Scan for the cell matching the given text and deliver its [x, y] coordinate at center. 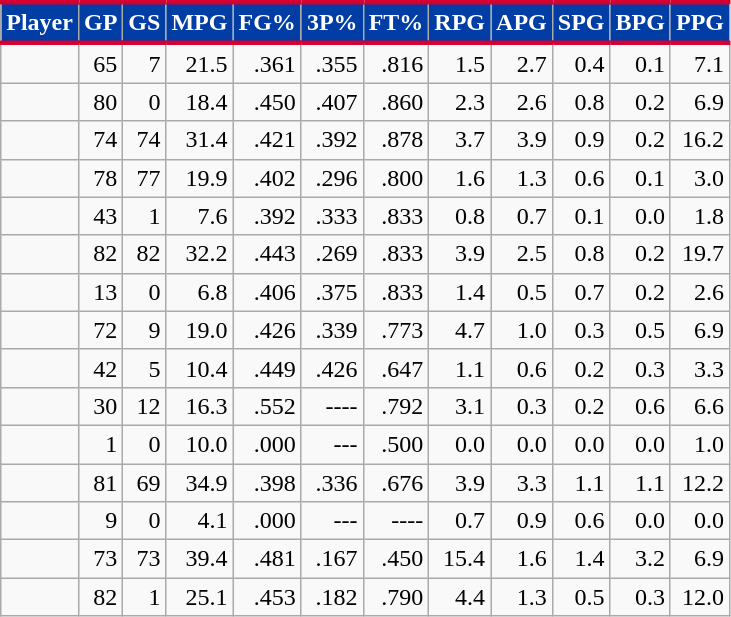
81 [100, 483]
.421 [267, 140]
2.7 [522, 63]
.339 [332, 330]
.296 [332, 178]
.500 [396, 444]
12.0 [700, 597]
.790 [396, 597]
.355 [332, 63]
12 [144, 406]
10.0 [200, 444]
30 [100, 406]
FG% [267, 22]
69 [144, 483]
3.1 [460, 406]
0.4 [581, 63]
.792 [396, 406]
4.1 [200, 521]
.375 [332, 292]
7.6 [200, 216]
4.7 [460, 330]
RPG [460, 22]
.269 [332, 254]
19.0 [200, 330]
.398 [267, 483]
80 [100, 102]
25.1 [200, 597]
78 [100, 178]
1.8 [700, 216]
.878 [396, 140]
.361 [267, 63]
GS [144, 22]
32.2 [200, 254]
3.7 [460, 140]
65 [100, 63]
77 [144, 178]
15.4 [460, 559]
.182 [332, 597]
3.2 [640, 559]
APG [522, 22]
.402 [267, 178]
.407 [332, 102]
4.4 [460, 597]
.406 [267, 292]
.816 [396, 63]
PPG [700, 22]
34.9 [200, 483]
2.3 [460, 102]
.800 [396, 178]
.647 [396, 368]
19.7 [700, 254]
.860 [396, 102]
16.3 [200, 406]
SPG [581, 22]
.336 [332, 483]
3P% [332, 22]
BPG [640, 22]
1.5 [460, 63]
43 [100, 216]
7 [144, 63]
31.4 [200, 140]
.481 [267, 559]
5 [144, 368]
.552 [267, 406]
Player [40, 22]
42 [100, 368]
2.5 [522, 254]
16.2 [700, 140]
18.4 [200, 102]
GP [100, 22]
21.5 [200, 63]
7.1 [700, 63]
MPG [200, 22]
.333 [332, 216]
.449 [267, 368]
3.0 [700, 178]
72 [100, 330]
.453 [267, 597]
.167 [332, 559]
39.4 [200, 559]
6.8 [200, 292]
12.2 [700, 483]
FT% [396, 22]
19.9 [200, 178]
6.6 [700, 406]
.773 [396, 330]
13 [100, 292]
.676 [396, 483]
10.4 [200, 368]
.443 [267, 254]
